Pinpoint the cell where the given text exists, returning its [x, y] midpoint coordinate. 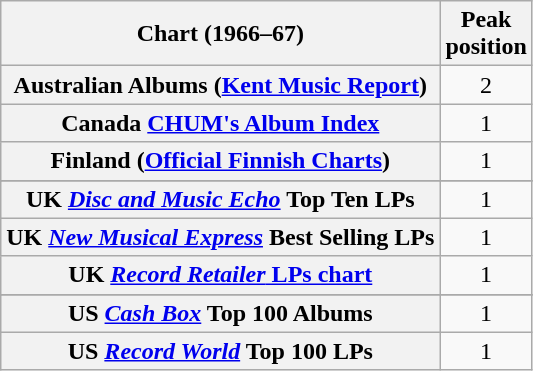
Australian Albums (Kent Music Report) [220, 85]
UK New Musical Express Best Selling LPs [220, 237]
2 [486, 85]
Finland (Official Finnish Charts) [220, 161]
Peakposition [486, 34]
Chart (1966–67) [220, 34]
UK Record Retailer LPs chart [220, 275]
US Cash Box Top 100 Albums [220, 313]
Canada CHUM's Album Index [220, 123]
US Record World Top 100 LPs [220, 351]
UK Disc and Music Echo Top Ten LPs [220, 199]
